Search for the cell housing the specified text and yield its [x, y] center coordinate. 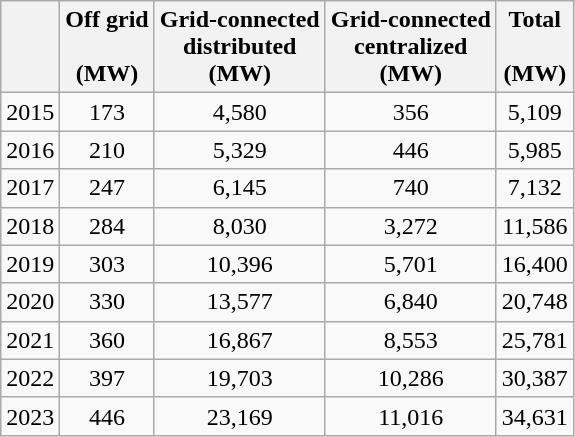
356 [410, 112]
360 [107, 340]
Grid-connected centralized (MW) [410, 47]
34,631 [534, 416]
25,781 [534, 340]
247 [107, 188]
3,272 [410, 226]
13,577 [240, 302]
30,387 [534, 378]
284 [107, 226]
303 [107, 264]
2017 [30, 188]
5,329 [240, 150]
5,985 [534, 150]
10,396 [240, 264]
23,169 [240, 416]
2018 [30, 226]
11,016 [410, 416]
19,703 [240, 378]
4,580 [240, 112]
Grid-connected distributed (MW) [240, 47]
Off grid (MW) [107, 47]
2021 [30, 340]
330 [107, 302]
173 [107, 112]
2022 [30, 378]
397 [107, 378]
2015 [30, 112]
16,867 [240, 340]
6,145 [240, 188]
2019 [30, 264]
2016 [30, 150]
20,748 [534, 302]
Total (MW) [534, 47]
2020 [30, 302]
10,286 [410, 378]
8,553 [410, 340]
5,701 [410, 264]
210 [107, 150]
2023 [30, 416]
5,109 [534, 112]
740 [410, 188]
16,400 [534, 264]
7,132 [534, 188]
6,840 [410, 302]
8,030 [240, 226]
11,586 [534, 226]
